From the cell containing the given text, extract its center point as [x, y] coordinate. 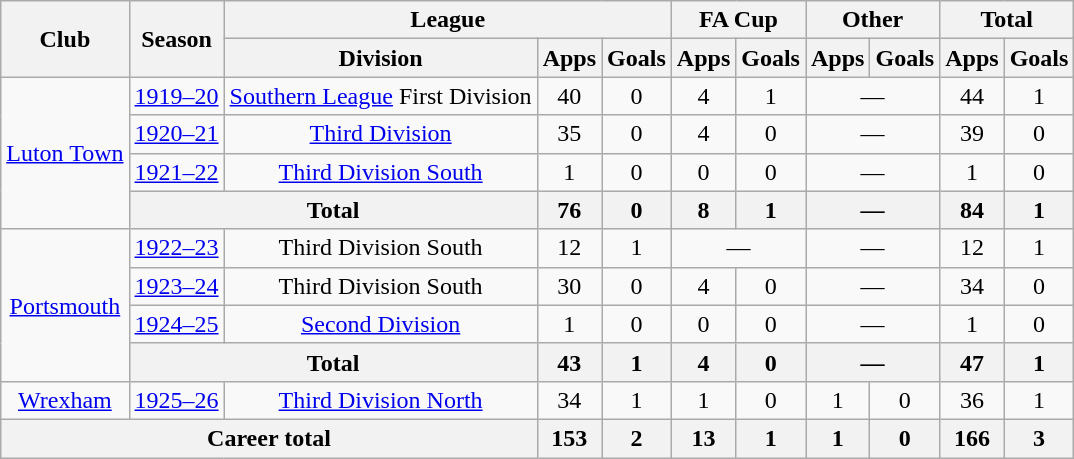
Third Division [380, 134]
League [448, 20]
Career total [269, 438]
1922–23 [176, 248]
Southern League First Division [380, 96]
Season [176, 39]
39 [972, 134]
Portsmouth [65, 305]
Club [65, 39]
76 [569, 210]
84 [972, 210]
8 [703, 210]
153 [569, 438]
1920–21 [176, 134]
13 [703, 438]
1921–22 [176, 172]
Division [380, 58]
43 [569, 362]
FA Cup [738, 20]
Second Division [380, 324]
Third Division North [380, 400]
166 [972, 438]
3 [1039, 438]
2 [637, 438]
35 [569, 134]
47 [972, 362]
36 [972, 400]
40 [569, 96]
Wrexham [65, 400]
Luton Town [65, 153]
1925–26 [176, 400]
44 [972, 96]
Other [873, 20]
30 [569, 286]
1923–24 [176, 286]
1919–20 [176, 96]
1924–25 [176, 324]
